Capture the cell that displays the provided text and extract its (X, Y) central coordinate. 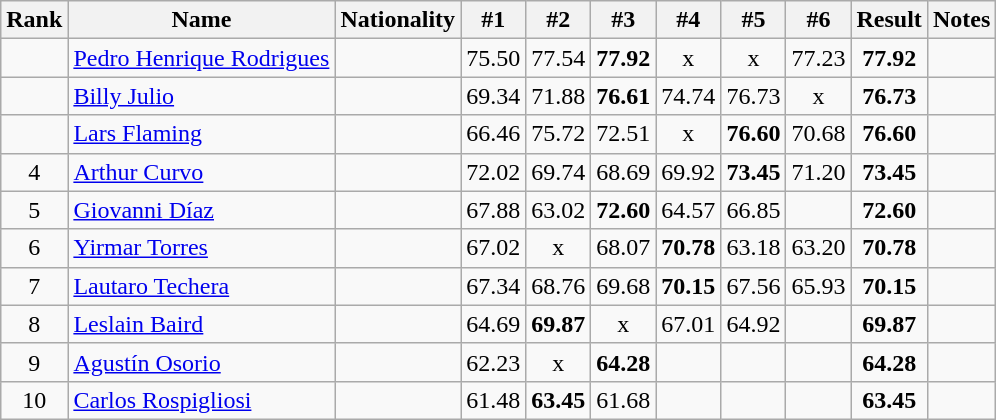
61.48 (494, 400)
Carlos Rospigliosi (202, 400)
Yirmar Torres (202, 248)
69.34 (494, 96)
75.72 (558, 134)
#3 (624, 20)
72.51 (624, 134)
71.88 (558, 96)
Leslain Baird (202, 324)
Lautaro Techera (202, 286)
72.02 (494, 172)
68.07 (624, 248)
69.92 (688, 172)
Giovanni Díaz (202, 210)
67.88 (494, 210)
64.92 (754, 324)
74.74 (688, 96)
77.23 (818, 58)
67.56 (754, 286)
64.57 (688, 210)
Agustín Osorio (202, 362)
62.23 (494, 362)
77.54 (558, 58)
Notes (961, 20)
68.76 (558, 286)
70.68 (818, 134)
66.46 (494, 134)
64.69 (494, 324)
5 (34, 210)
69.74 (558, 172)
#4 (688, 20)
67.01 (688, 324)
69.68 (624, 286)
Nationality (398, 20)
Name (202, 20)
66.85 (754, 210)
Result (889, 20)
63.02 (558, 210)
#5 (754, 20)
63.20 (818, 248)
65.93 (818, 286)
71.20 (818, 172)
67.02 (494, 248)
#1 (494, 20)
8 (34, 324)
67.34 (494, 286)
Billy Julio (202, 96)
Lars Flaming (202, 134)
Rank (34, 20)
76.61 (624, 96)
61.68 (624, 400)
63.18 (754, 248)
#6 (818, 20)
Pedro Henrique Rodrigues (202, 58)
4 (34, 172)
68.69 (624, 172)
9 (34, 362)
6 (34, 248)
7 (34, 286)
10 (34, 400)
Arthur Curvo (202, 172)
75.50 (494, 58)
#2 (558, 20)
